Return (x, y) of the center of cell containing provided text 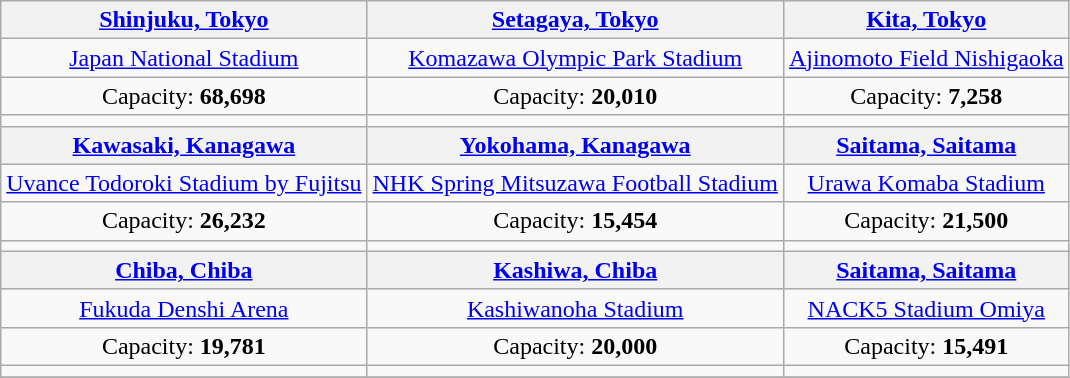
Shinjuku, Tokyo (184, 20)
Urawa Komaba Stadium (926, 183)
Kashiwanoha Stadium (575, 308)
Setagaya, Tokyo (575, 20)
Ajinomoto Field Nishigaoka (926, 58)
NHK Spring Mitsuzawa Football Stadium (575, 183)
Chiba, Chiba (184, 270)
Fukuda Denshi Arena (184, 308)
Komazawa Olympic Park Stadium (575, 58)
Capacity: 68,698 (184, 96)
Uvance Todoroki Stadium by Fujitsu (184, 183)
Capacity: 20,010 (575, 96)
Kita, Tokyo (926, 20)
Capacity: 7,258 (926, 96)
Yokohama, Kanagawa (575, 145)
Capacity: 26,232 (184, 221)
Kashiwa, Chiba (575, 270)
Capacity: 21,500 (926, 221)
Capacity: 15,491 (926, 346)
Capacity: 20,000 (575, 346)
Japan National Stadium (184, 58)
NACK5 Stadium Omiya (926, 308)
Kawasaki, Kanagawa (184, 145)
Capacity: 15,454 (575, 221)
Capacity: 19,781 (184, 346)
